Identify which cell holds the provided text, then report its [x, y] central coordinate. 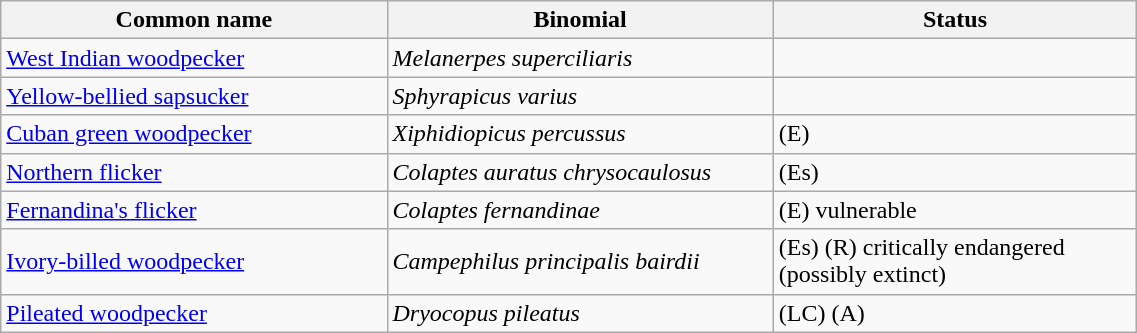
Binomial [580, 20]
Dryocopus pileatus [580, 313]
(Es) (R) critically endangered (possibly extinct) [955, 262]
Campephilus principalis bairdii [580, 262]
(E) [955, 134]
(E) vulnerable [955, 210]
Melanerpes superciliaris [580, 58]
Northern flicker [194, 172]
West Indian woodpecker [194, 58]
Cuban green woodpecker [194, 134]
Status [955, 20]
(Es) [955, 172]
Sphyrapicus varius [580, 96]
Common name [194, 20]
Yellow-bellied sapsucker [194, 96]
(LC) (A) [955, 313]
Ivory-billed woodpecker [194, 262]
Fernandina's flicker [194, 210]
Pileated woodpecker [194, 313]
Colaptes auratus chrysocaulosus [580, 172]
Colaptes fernandinae [580, 210]
Xiphidiopicus percussus [580, 134]
